Detect which cell encompasses the target text, then output its [X, Y] center coordinate. 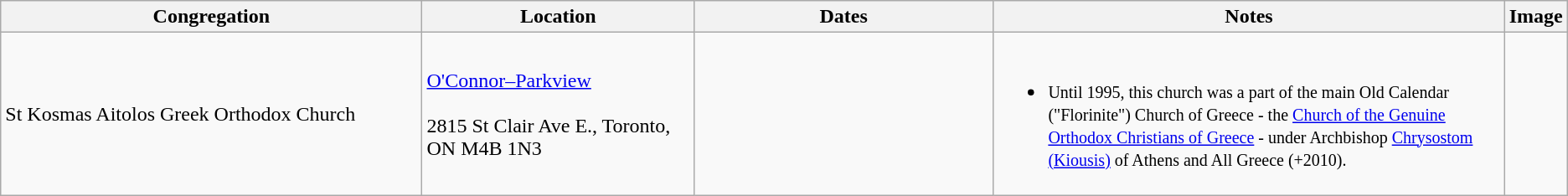
Dates [844, 17]
Location [558, 17]
Notes [1249, 17]
Congregation [211, 17]
Image [1536, 17]
O'Connor–Parkview2815 St Clair Ave E., Toronto, ON M4B 1N3 [558, 114]
St Kosmas Aitolos Greek Orthodox Church [211, 114]
